Locate the cell with the specified text and output its [x, y] center coordinate. 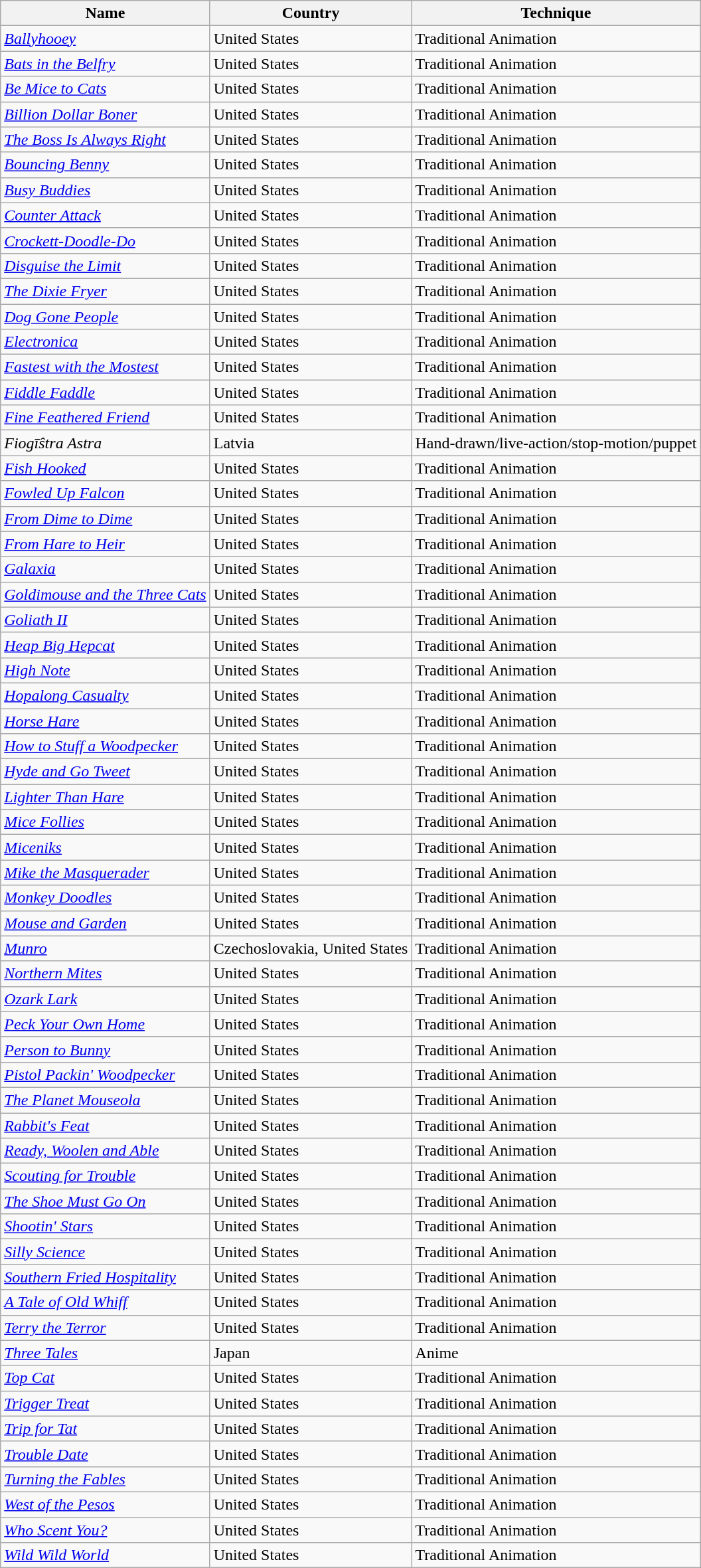
Who Scent You? [105, 1529]
The Dixie Fryer [105, 291]
Be Mice to Cats [105, 89]
Goliath II [105, 620]
How to Stuff a Woodpecker [105, 746]
Trigger Treat [105, 1403]
Lighter Than Hare [105, 797]
Trouble Date [105, 1454]
A Tale of Old Whiff [105, 1302]
Country [311, 13]
Terry the Terror [105, 1328]
Bats in the Belfry [105, 64]
Shootin' Stars [105, 1227]
Fish Hooked [105, 468]
Fine Feathered Friend [105, 418]
Silly Science [105, 1252]
Mike the Masquerader [105, 873]
Miceniks [105, 847]
Ozark Lark [105, 999]
Peck Your Own Home [105, 1024]
Crockett-Doodle-Do [105, 240]
Fiddle Faddle [105, 392]
The Boss Is Always Right [105, 139]
Ballyhooey [105, 39]
Hand-drawn/live-action/stop-motion/puppet [556, 443]
Hyde and Go Tweet [105, 772]
Pistol Packin' Woodpecker [105, 1075]
Counter Attack [105, 215]
The Shoe Must Go On [105, 1201]
Czechoslovakia, United States [311, 948]
Ready, Woolen and Able [105, 1151]
Three Tales [105, 1353]
Wild Wild World [105, 1555]
Hopalong Casualty [105, 695]
Fastest with the Mostest [105, 367]
Fowled Up Falcon [105, 493]
Japan [311, 1353]
Dog Gone People [105, 317]
Munro [105, 948]
Galaxia [105, 569]
Electronica [105, 342]
Latvia [311, 443]
Southern Fried Hospitality [105, 1277]
Turning the Fables [105, 1479]
Disguise the Limit [105, 266]
Rabbit's Feat [105, 1126]
Technique [556, 13]
Goldimouse and the Three Cats [105, 594]
Trip for Tat [105, 1429]
Person to Bunny [105, 1049]
The Planet Mouseola [105, 1100]
Northern Mites [105, 974]
Mice Follies [105, 822]
Monkey Doodles [105, 898]
From Dime to Dime [105, 519]
Billion Dollar Boner [105, 114]
High Note [105, 670]
Bouncing Benny [105, 165]
Busy Buddies [105, 190]
Anime [556, 1353]
Fiogīŝtra Astra [105, 443]
Heap Big Hepcat [105, 645]
From Hare to Heir [105, 544]
Mouse and Garden [105, 923]
Top Cat [105, 1378]
Scouting for Trouble [105, 1176]
Horse Hare [105, 721]
West of the Pesos [105, 1504]
Name [105, 13]
